Detect which cell encompasses the target text, then output its (x, y) center coordinate. 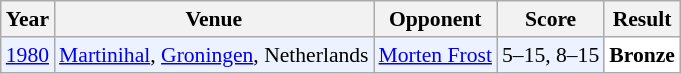
Score (550, 19)
Result (642, 19)
Venue (214, 19)
Morten Frost (436, 55)
5–15, 8–15 (550, 55)
Bronze (642, 55)
Year (28, 19)
Opponent (436, 19)
1980 (28, 55)
Martinihal, Groningen, Netherlands (214, 55)
